Return (x, y) of the center of cell containing provided text 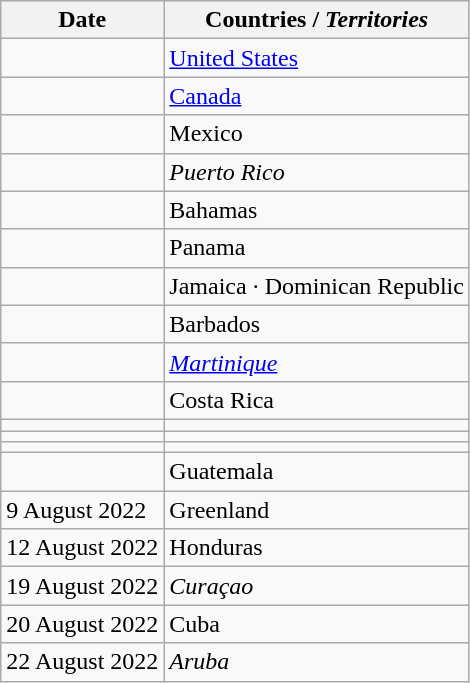
Barbados (317, 324)
Jamaica · Dominican Republic (317, 286)
United States (317, 58)
Greenland (317, 510)
22 August 2022 (82, 662)
Cuba (317, 624)
Guatemala (317, 472)
19 August 2022 (82, 586)
Bahamas (317, 210)
Panama (317, 248)
9 August 2022 (82, 510)
Curaçao (317, 586)
Countries / Territories (317, 20)
Date (82, 20)
Honduras (317, 548)
Aruba (317, 662)
Costa Rica (317, 400)
20 August 2022 (82, 624)
Canada (317, 96)
Puerto Rico (317, 172)
Martinique (317, 362)
Mexico (317, 134)
12 August 2022 (82, 548)
